Detect which cell encompasses the target text, then output its (X, Y) center coordinate. 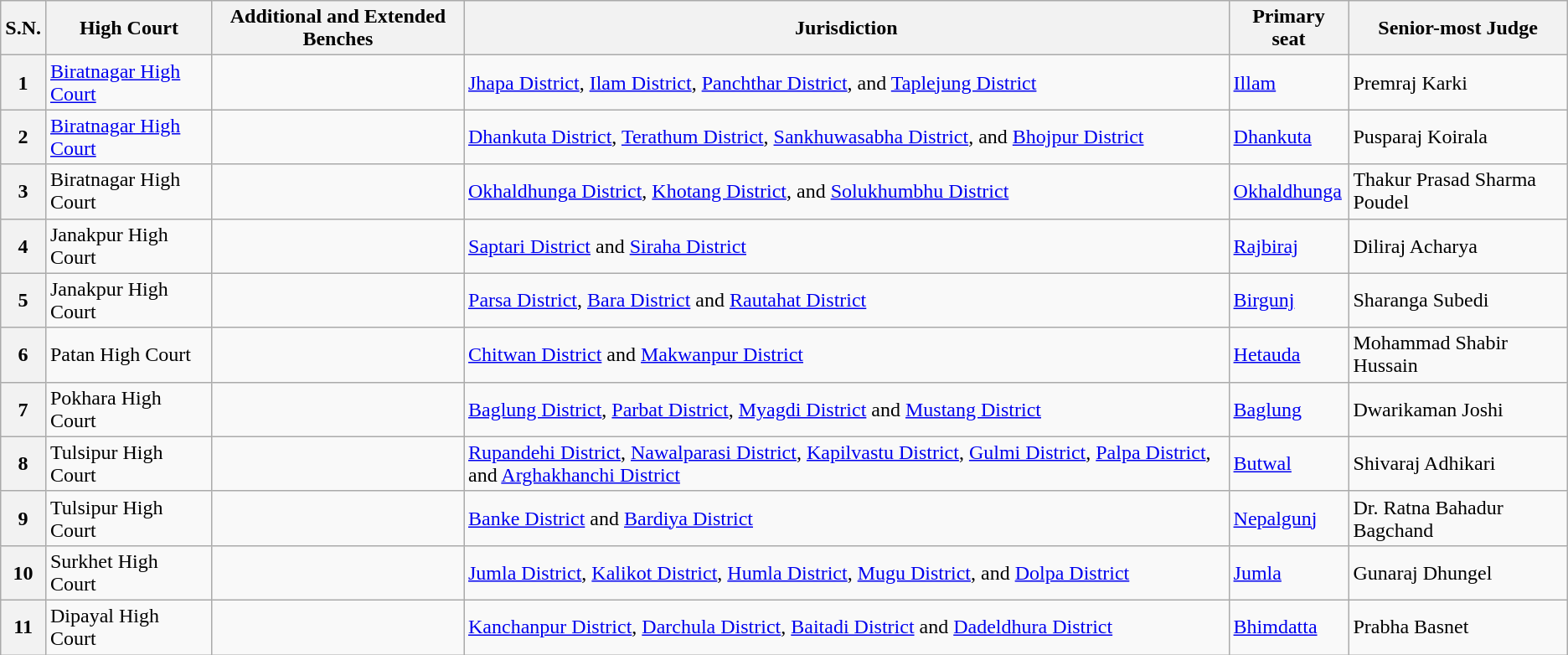
Gunaraj Dhungel (1457, 573)
Shivaraj Adhikari (1457, 464)
Parsa District, Bara District and Rautahat District (847, 300)
6 (23, 355)
Jurisdiction (847, 28)
Bhimdatta (1288, 627)
Prabha Basnet (1457, 627)
Pokhara High Court (129, 409)
Chitwan District and Makwanpur District (847, 355)
Illam (1288, 82)
1 (23, 82)
Diliraj Acharya (1457, 246)
Patan High Court (129, 355)
8 (23, 464)
Rupandehi District, Nawalparasi District, Kapilvastu District, Gulmi District, Palpa District, and Arghakhanchi District (847, 464)
Saptari District and Siraha District (847, 246)
Baglung (1288, 409)
Premraj Karki (1457, 82)
7 (23, 409)
Thakur Prasad Sharma Poudel (1457, 191)
Jumla (1288, 573)
Banke District and Bardiya District (847, 518)
Nepalgunj (1288, 518)
Kanchanpur District, Darchula District, Baitadi District and Dadeldhura District (847, 627)
Dwarikaman Joshi (1457, 409)
Mohammad Shabir Hussain (1457, 355)
Dhankuta District, Terathum District, Sankhuwasabha District, and Bhojpur District (847, 137)
Jhapa District, Ilam District, Panchthar District, and Taplejung District (847, 82)
2 (23, 137)
Okhaldhunga (1288, 191)
Dr. Ratna Bahadur Bagchand (1457, 518)
High Court (129, 28)
3 (23, 191)
Pusparaj Koirala (1457, 137)
Butwal (1288, 464)
S.N. (23, 28)
4 (23, 246)
Hetauda (1288, 355)
5 (23, 300)
Additional and Extended Benches (338, 28)
11 (23, 627)
Sharanga Subedi (1457, 300)
Primary seat (1288, 28)
Dhankuta (1288, 137)
9 (23, 518)
Baglung District, Parbat District, Myagdi District and Mustang District (847, 409)
10 (23, 573)
Senior-most Judge (1457, 28)
Surkhet High Court (129, 573)
Okhaldhunga District, Khotang District, and Solukhumbhu District (847, 191)
Dipayal High Court (129, 627)
Jumla District, Kalikot District, Humla District, Mugu District, and Dolpa District (847, 573)
Rajbiraj (1288, 246)
Birgunj (1288, 300)
